Output the (X, Y) coordinate of the center of the cell containing the given text.  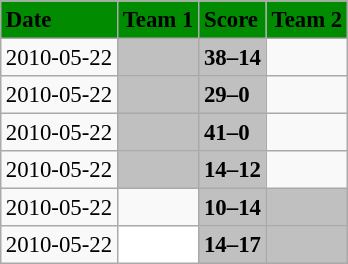
29–0 (233, 95)
Team 2 (306, 20)
10–14 (233, 208)
14–17 (233, 245)
Date (58, 20)
41–0 (233, 133)
14–12 (233, 170)
Score (233, 20)
Team 1 (158, 20)
38–14 (233, 57)
